Identify which cell holds the provided text, then report its [X, Y] central coordinate. 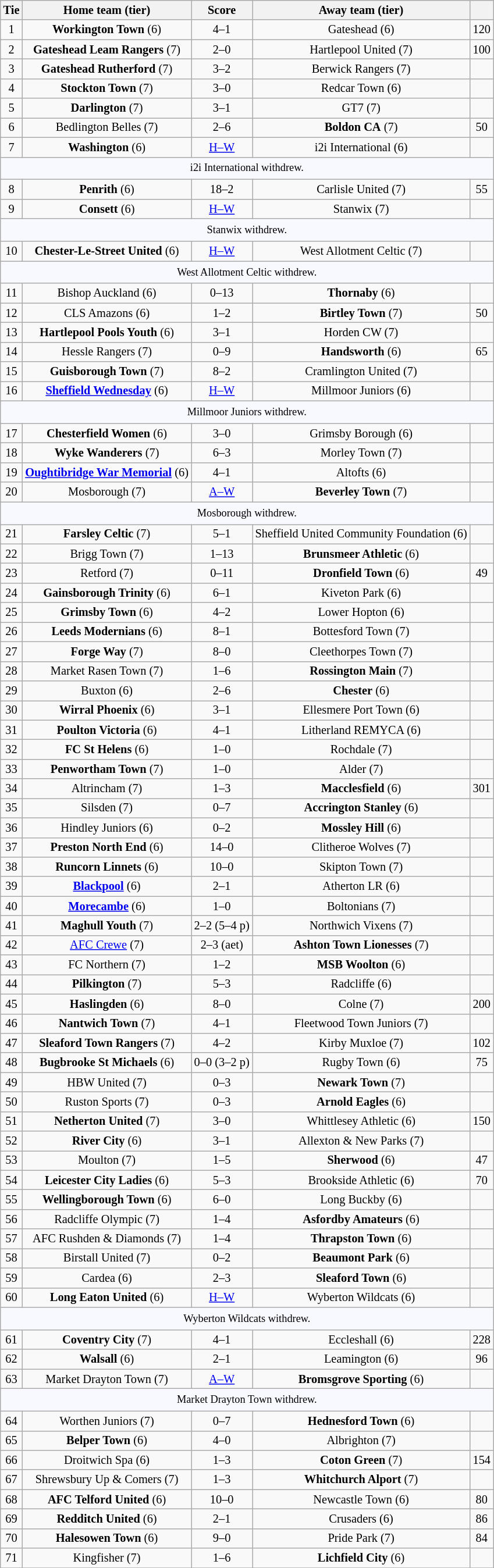
Fleetwood Town Juniors (7) [361, 1024]
Redcar Town (6) [361, 88]
14 [12, 352]
Ashton Town Lionesses (7) [361, 945]
67 [12, 1480]
Alder (7) [361, 769]
39 [12, 886]
14–0 [222, 847]
Atherton LR (6) [361, 886]
Market Rasen Town (7) [106, 671]
Cardea (6) [106, 1278]
Whittlesey Athletic (6) [361, 1121]
51 [12, 1121]
84 [482, 1538]
Grimsby Town (6) [106, 612]
Whitchurch Alport (7) [361, 1480]
Berwick Rangers (7) [361, 69]
58 [12, 1258]
80 [482, 1499]
59 [12, 1278]
Mossley Hill (6) [361, 828]
41 [12, 925]
33 [12, 769]
Stanwix (7) [361, 209]
Handsworth (6) [361, 352]
Hartlepool United (7) [361, 49]
Leicester City Ladies (6) [106, 1180]
Preston North End (6) [106, 847]
1–13 [222, 554]
Hednesford Town (6) [361, 1421]
40 [12, 906]
37 [12, 847]
Guisborough Town (7) [106, 372]
Forge Way (7) [106, 651]
18–2 [222, 189]
Bishop Auckland (6) [106, 293]
13 [12, 332]
Chesterfield Women (6) [106, 433]
Newark Town (7) [361, 1082]
West Allotment Celtic withdrew. [247, 272]
9 [12, 209]
35 [12, 808]
Birtley Town (7) [361, 313]
10 [12, 251]
2–3 [222, 1278]
63 [12, 1379]
Workington Town (6) [106, 30]
57 [12, 1239]
Ruston Sports (7) [106, 1102]
Leamington (6) [361, 1359]
20 [12, 492]
Nantwich Town (7) [106, 1024]
AFC Rushden & Diamonds (7) [106, 1239]
Darlington (7) [106, 108]
i2i International withdrew. [247, 169]
Wellingborough Town (6) [106, 1200]
Boltonians (7) [361, 906]
150 [482, 1121]
62 [12, 1359]
22 [12, 554]
6 [12, 127]
Radcliffe Olympic (7) [106, 1219]
31 [12, 730]
9–0 [222, 1538]
Gateshead Rutherford (7) [106, 69]
8 [12, 189]
Coventry City (7) [106, 1339]
8–1 [222, 632]
Cleethorpes Town (7) [361, 651]
54 [12, 1180]
69 [12, 1519]
Thornaby (6) [361, 293]
Sleaford Town Rangers (7) [106, 1043]
Horden CW (7) [361, 332]
Maghull Youth (7) [106, 925]
26 [12, 632]
Haslingden (6) [106, 1004]
Lichfield City (6) [361, 1558]
0–9 [222, 352]
Market Drayton Town (7) [106, 1379]
Grimsby Borough (6) [361, 433]
23 [12, 573]
25 [12, 612]
Gateshead (6) [361, 30]
2–0 [222, 49]
1–5 [222, 1160]
Allexton & New Parks (7) [361, 1141]
Altofts (6) [361, 472]
75 [482, 1063]
Millmoor Juniors (6) [361, 391]
4–0 [222, 1441]
Penrith (6) [106, 189]
Coton Green (7) [361, 1460]
Pride Park (7) [361, 1538]
Pilkington (7) [106, 984]
Halesowen Town (6) [106, 1538]
43 [12, 965]
18 [12, 452]
Penwortham Town (7) [106, 769]
Walsall (6) [106, 1359]
Brigg Town (7) [106, 554]
Rochdale (7) [361, 749]
Washington (6) [106, 147]
Silsden (7) [106, 808]
Eccleshall (6) [361, 1339]
66 [12, 1460]
River City (6) [106, 1141]
2–2 (5–4 p) [222, 925]
Retford (7) [106, 573]
Away team (tier) [361, 10]
Droitwich Spa (6) [106, 1460]
Mosborough (7) [106, 492]
17 [12, 433]
Arnold Eagles (6) [361, 1102]
53 [12, 1160]
Colne (7) [361, 1004]
Thrapston Town (6) [361, 1239]
71 [12, 1558]
Newcastle Town (6) [361, 1499]
Hessle Rangers (7) [106, 352]
96 [482, 1359]
Rossington Main (7) [361, 671]
Crusaders (6) [361, 1519]
Radcliffe (6) [361, 984]
Long Eaton United (6) [106, 1298]
Moulton (7) [106, 1160]
Bottesford Town (7) [361, 632]
Hindley Juniors (6) [106, 828]
2 [12, 49]
15 [12, 372]
Kingfisher (7) [106, 1558]
Birstall United (7) [106, 1258]
Oughtibridge War Memorial (6) [106, 472]
228 [482, 1339]
GT7 (7) [361, 108]
Stockton Town (7) [106, 88]
Home team (tier) [106, 10]
Sheffield United Community Foundation (6) [361, 534]
24 [12, 593]
12 [12, 313]
Brunsmeer Athletic (6) [361, 554]
Chester-Le-Street United (6) [106, 251]
AFC Crewe (7) [106, 945]
6–0 [222, 1200]
Leeds Modernians (6) [106, 632]
44 [12, 984]
16 [12, 391]
Redditch United (6) [106, 1519]
Bugbrooke St Michaels (6) [106, 1063]
64 [12, 1421]
27 [12, 651]
29 [12, 690]
36 [12, 828]
100 [482, 49]
7 [12, 147]
Brookside Athletic (6) [361, 1180]
6–1 [222, 593]
Northwich Vixens (7) [361, 925]
38 [12, 867]
Wirral Phoenix (6) [106, 710]
Buxton (6) [106, 690]
154 [482, 1460]
3 [12, 69]
MSB Woolton (6) [361, 965]
Clitheroe Wolves (7) [361, 847]
West Allotment Celtic (7) [361, 251]
200 [482, 1004]
i2i International (6) [361, 147]
6–3 [222, 452]
Gainsborough Trinity (6) [106, 593]
61 [12, 1339]
AFC Telford United (6) [106, 1499]
Macclesfield (6) [361, 789]
102 [482, 1043]
Shrewsbury Up & Comers (7) [106, 1480]
Long Buckby (6) [361, 1200]
Beaumont Park (6) [361, 1258]
1 [12, 30]
4 [12, 88]
0–0 (3–2 p) [222, 1063]
120 [482, 30]
HBW United (7) [106, 1082]
Skipton Town (7) [361, 867]
Gateshead Leam Rangers (7) [106, 49]
301 [482, 789]
3–2 [222, 69]
5–1 [222, 534]
Worthen Juniors (7) [106, 1421]
Lower Hopton (6) [361, 612]
Sherwood (6) [361, 1160]
28 [12, 671]
46 [12, 1024]
Carlisle United (7) [361, 189]
Albrighton (7) [361, 1441]
Sleaford Town (6) [361, 1278]
34 [12, 789]
30 [12, 710]
FC Northern (7) [106, 965]
0–13 [222, 293]
Tie [12, 10]
Netherton United (7) [106, 1121]
Hartlepool Pools Youth (6) [106, 332]
Altrincham (7) [106, 789]
32 [12, 749]
Morley Town (7) [361, 452]
Ellesmere Port Town (6) [361, 710]
Consett (6) [106, 209]
Chester (6) [361, 690]
Stanwix withdrew. [247, 230]
Sheffield Wednesday (6) [106, 391]
Wyberton Wildcats (6) [361, 1298]
FC St Helens (6) [106, 749]
52 [12, 1141]
Farsley Celtic (7) [106, 534]
Belper Town (6) [106, 1441]
Accrington Stanley (6) [361, 808]
Wyberton Wildcats withdrew. [247, 1318]
5 [12, 108]
56 [12, 1219]
Wyke Wanderers (7) [106, 452]
48 [12, 1063]
Morecambe (6) [106, 906]
21 [12, 534]
Score [222, 10]
Kiveton Park (6) [361, 593]
Millmoor Juniors withdrew. [247, 412]
Mosborough withdrew. [247, 513]
19 [12, 472]
Beverley Town (7) [361, 492]
Cramlington United (7) [361, 372]
Litherland REMYCA (6) [361, 730]
68 [12, 1499]
Asfordby Amateurs (6) [361, 1219]
60 [12, 1298]
Market Drayton Town withdrew. [247, 1399]
8–2 [222, 372]
Bromsgrove Sporting (6) [361, 1379]
Rugby Town (6) [361, 1063]
2–3 (aet) [222, 945]
CLS Amazons (6) [106, 313]
Runcorn Linnets (6) [106, 867]
86 [482, 1519]
Blackpool (6) [106, 886]
Bedlington Belles (7) [106, 127]
Kirby Muxloe (7) [361, 1043]
Boldon CA (7) [361, 127]
42 [12, 945]
Poulton Victoria (6) [106, 730]
45 [12, 1004]
0–11 [222, 573]
11 [12, 293]
Dronfield Town (6) [361, 573]
